Find where the given text appears and provide that cell's center as [X, Y] coordinate. 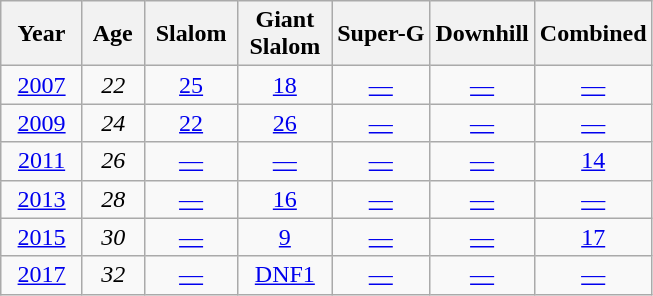
16 [285, 199]
30 [113, 237]
24 [113, 123]
Combined [593, 34]
17 [593, 237]
18 [285, 85]
2009 [42, 123]
2011 [42, 161]
25 [191, 85]
Age [113, 34]
2017 [42, 275]
9 [285, 237]
32 [113, 275]
Downhill [482, 34]
Giant Slalom [285, 34]
2007 [42, 85]
Year [42, 34]
DNF1 [285, 275]
2015 [42, 237]
2013 [42, 199]
Super-G [381, 34]
14 [593, 161]
28 [113, 199]
Slalom [191, 34]
